Return [x, y] of the center of cell containing provided text 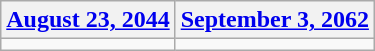
September 3, 2062 [274, 20]
August 23, 2044 [88, 20]
